Identify which cell holds the provided text, then report its (X, Y) central coordinate. 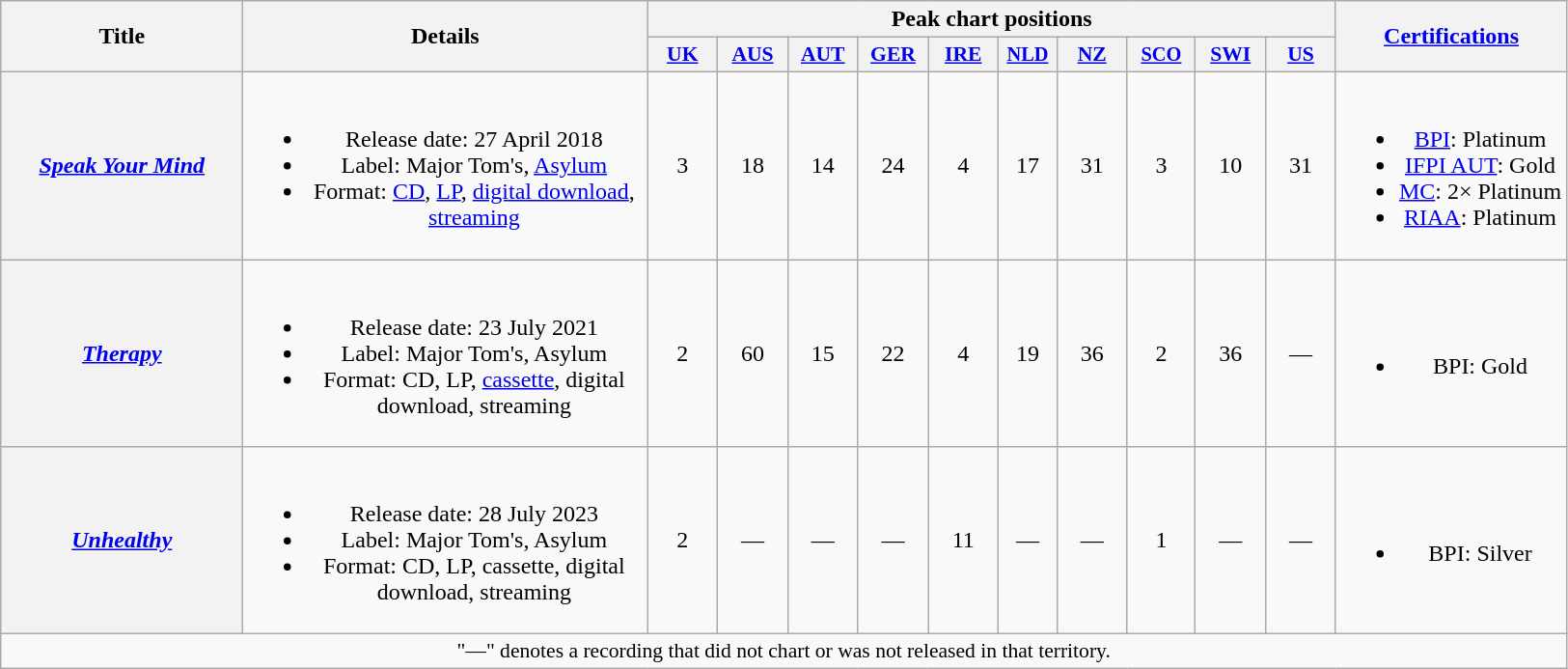
IRE (963, 55)
24 (894, 165)
BPI: PlatinumIFPI AUT: GoldMC: 2× PlatinumRIAA: Platinum (1451, 165)
US (1301, 55)
Release date: 27 April 2018Label: Major Tom's, AsylumFormat: CD, LP, digital download, streaming (446, 165)
Release date: 28 July 2023Label: Major Tom's, AsylumFormat: CD, LP, cassette, digital download, streaming (446, 541)
AUT (822, 55)
BPI: Silver (1451, 541)
SCO (1162, 55)
Title (122, 37)
10 (1231, 165)
Therapy (122, 352)
18 (753, 165)
19 (1029, 352)
Release date: 23 July 2021Label: Major Tom's, AsylumFormat: CD, LP, cassette, digital download, streaming (446, 352)
Unhealthy (122, 541)
GER (894, 55)
Speak Your Mind (122, 165)
SWI (1231, 55)
BPI: Gold (1451, 352)
22 (894, 352)
"—" denotes a recording that did not chart or was not released in that territory. (784, 652)
1 (1162, 541)
UK (683, 55)
14 (822, 165)
NZ (1092, 55)
15 (822, 352)
Peak chart positions (992, 19)
NLD (1029, 55)
60 (753, 352)
17 (1029, 165)
AUS (753, 55)
Certifications (1451, 37)
11 (963, 541)
Details (446, 37)
